Output the (X, Y) coordinate of the center of the cell containing the given text.  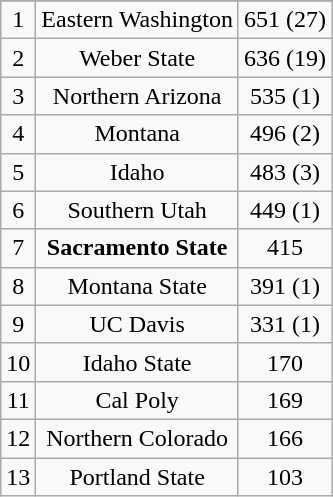
13 (18, 477)
Idaho State (138, 362)
7 (18, 248)
391 (1) (284, 286)
12 (18, 438)
Portland State (138, 477)
5 (18, 172)
9 (18, 324)
535 (1) (284, 96)
Northern Colorado (138, 438)
651 (27) (284, 20)
169 (284, 400)
11 (18, 400)
170 (284, 362)
496 (2) (284, 134)
Montana State (138, 286)
Cal Poly (138, 400)
166 (284, 438)
UC Davis (138, 324)
Eastern Washington (138, 20)
10 (18, 362)
6 (18, 210)
Idaho (138, 172)
3 (18, 96)
449 (1) (284, 210)
Northern Arizona (138, 96)
636 (19) (284, 58)
2 (18, 58)
Montana (138, 134)
Southern Utah (138, 210)
415 (284, 248)
1 (18, 20)
103 (284, 477)
4 (18, 134)
Weber State (138, 58)
8 (18, 286)
Sacramento State (138, 248)
331 (1) (284, 324)
483 (3) (284, 172)
